Scan for the cell matching the given text and deliver its (X, Y) coordinate at center. 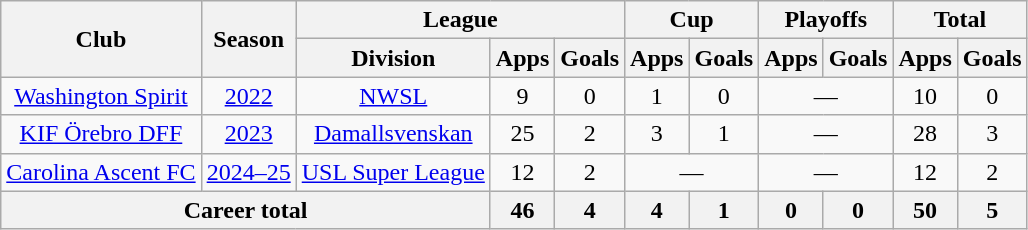
2024–25 (248, 172)
Damallsvenskan (393, 134)
Cup (692, 20)
NWSL (393, 96)
Washington Spirit (101, 96)
2023 (248, 134)
46 (522, 210)
Total (960, 20)
9 (522, 96)
Club (101, 39)
5 (992, 210)
25 (522, 134)
28 (925, 134)
50 (925, 210)
Division (393, 58)
Playoffs (826, 20)
KIF Örebro DFF (101, 134)
2022 (248, 96)
USL Super League (393, 172)
Season (248, 39)
10 (925, 96)
League (460, 20)
Career total (246, 210)
Carolina Ascent FC (101, 172)
